Output the [X, Y] coordinate of the center of the cell containing the given text.  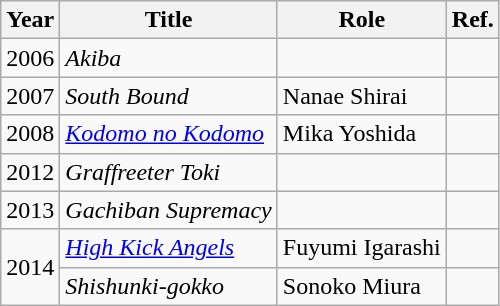
2014 [30, 267]
South Bound [168, 96]
Year [30, 20]
Sonoko Miura [362, 286]
Kodomo no Kodomo [168, 134]
Mika Yoshida [362, 134]
2013 [30, 210]
Shishunki-gokko [168, 286]
Graffreeter Toki [168, 172]
2007 [30, 96]
Fuyumi Igarashi [362, 248]
Akiba [168, 58]
Ref. [472, 20]
Role [362, 20]
Title [168, 20]
2012 [30, 172]
2006 [30, 58]
Nanae Shirai [362, 96]
Gachiban Supremacy [168, 210]
2008 [30, 134]
High Kick Angels [168, 248]
